For the text-containing cell, return its midpoint in (x, y) coordinate format. 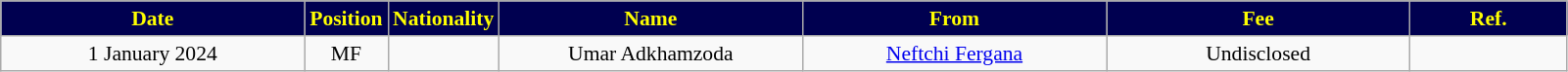
Date (153, 18)
1 January 2024 (153, 54)
Ref. (1489, 18)
Fee (1259, 18)
From (954, 18)
Position (347, 18)
MF (347, 54)
Undisclosed (1259, 54)
Nationality (443, 18)
Neftchi Fergana (954, 54)
Name (650, 18)
Umar Adkhamzoda (650, 54)
